For the text-containing cell, return its midpoint in (X, Y) coordinate format. 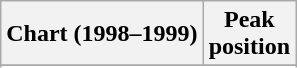
Chart (1998–1999) (102, 34)
Peakposition (249, 34)
